Locate the cell with the specified text and output its (x, y) center coordinate. 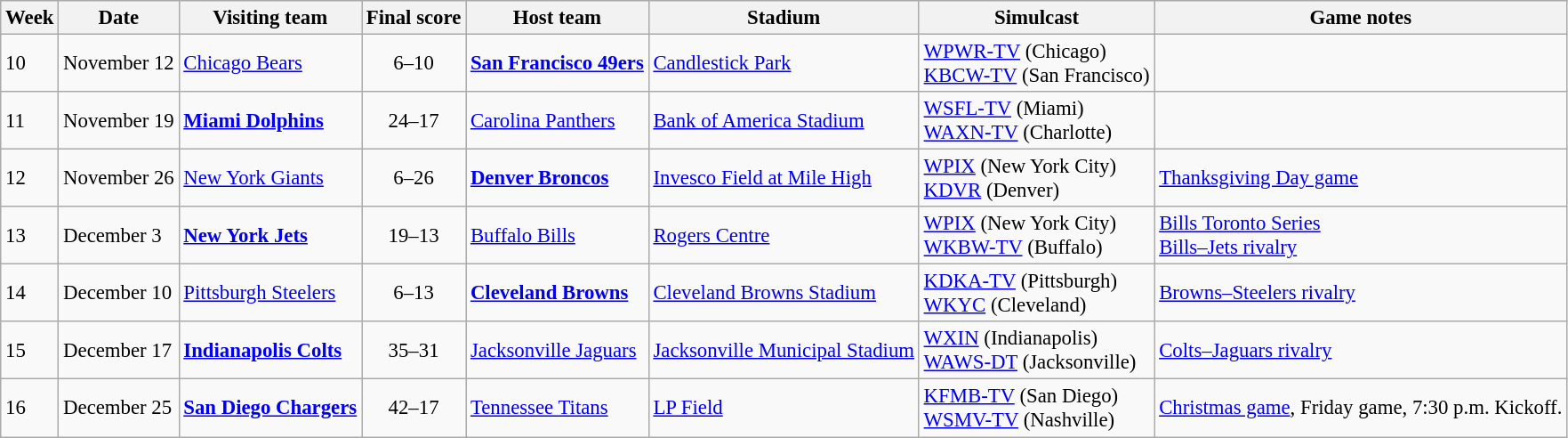
WXIN (Indianapolis)WAWS-DT (Jacksonville) (1037, 351)
42–17 (413, 408)
Miami Dolphins (270, 121)
November 12 (119, 64)
35–31 (413, 351)
24–17 (413, 121)
San Francisco 49ers (558, 64)
Cleveland Browns (558, 294)
10 (30, 64)
11 (30, 121)
12 (30, 178)
LP Field (784, 408)
Jacksonville Municipal Stadium (784, 351)
Chicago Bears (270, 64)
November 26 (119, 178)
Date (119, 18)
Browns–Steelers rivalry (1361, 294)
Final score (413, 18)
New York Jets (270, 235)
December 17 (119, 351)
6–26 (413, 178)
Jacksonville Jaguars (558, 351)
WPIX (New York City)KDVR (Denver) (1037, 178)
December 3 (119, 235)
Thanksgiving Day game (1361, 178)
KDKA-TV (Pittsburgh)WKYC (Cleveland) (1037, 294)
Stadium (784, 18)
Game notes (1361, 18)
Denver Broncos (558, 178)
Carolina Panthers (558, 121)
Week (30, 18)
Bills Toronto SeriesBills–Jets rivalry (1361, 235)
15 (30, 351)
Simulcast (1037, 18)
Candlestick Park (784, 64)
December 10 (119, 294)
Visiting team (270, 18)
Rogers Centre (784, 235)
WPIX (New York City)WKBW-TV (Buffalo) (1037, 235)
Bank of America Stadium (784, 121)
Christmas game, Friday game, 7:30 p.m. Kickoff. (1361, 408)
13 (30, 235)
Pittsburgh Steelers (270, 294)
San Diego Chargers (270, 408)
19–13 (413, 235)
Buffalo Bills (558, 235)
Tennessee Titans (558, 408)
WPWR-TV (Chicago)KBCW-TV (San Francisco) (1037, 64)
New York Giants (270, 178)
WSFL-TV (Miami)WAXN-TV (Charlotte) (1037, 121)
16 (30, 408)
14 (30, 294)
December 25 (119, 408)
KFMB-TV (San Diego)WSMV-TV (Nashville) (1037, 408)
6–10 (413, 64)
6–13 (413, 294)
Host team (558, 18)
Colts–Jaguars rivalry (1361, 351)
Invesco Field at Mile High (784, 178)
November 19 (119, 121)
Cleveland Browns Stadium (784, 294)
Indianapolis Colts (270, 351)
